Locate the cell with the specified text and output its (x, y) center coordinate. 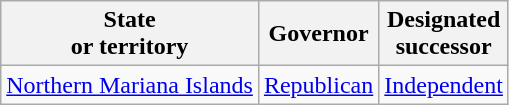
Republican (318, 85)
State or territory (130, 34)
Northern Mariana Islands (130, 85)
Designatedsuccessor (444, 34)
Independent (444, 85)
Governor (318, 34)
